Provide the [x, y] coordinate of the cell's center where the given text is located.  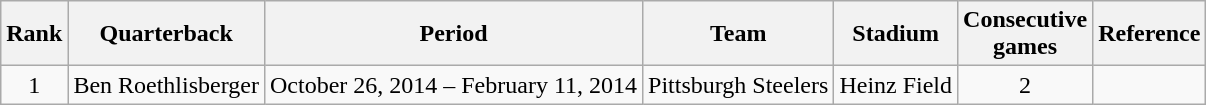
Quarterback [166, 34]
1 [34, 85]
Reference [1150, 34]
Stadium [896, 34]
Team [738, 34]
Consecutivegames [1026, 34]
Pittsburgh Steelers [738, 85]
Rank [34, 34]
October 26, 2014 – February 11, 2014 [453, 85]
2 [1026, 85]
Period [453, 34]
Heinz Field [896, 85]
Ben Roethlisberger [166, 85]
